Return the [x, y] coordinate for the center point of the cell that contains the specified text.  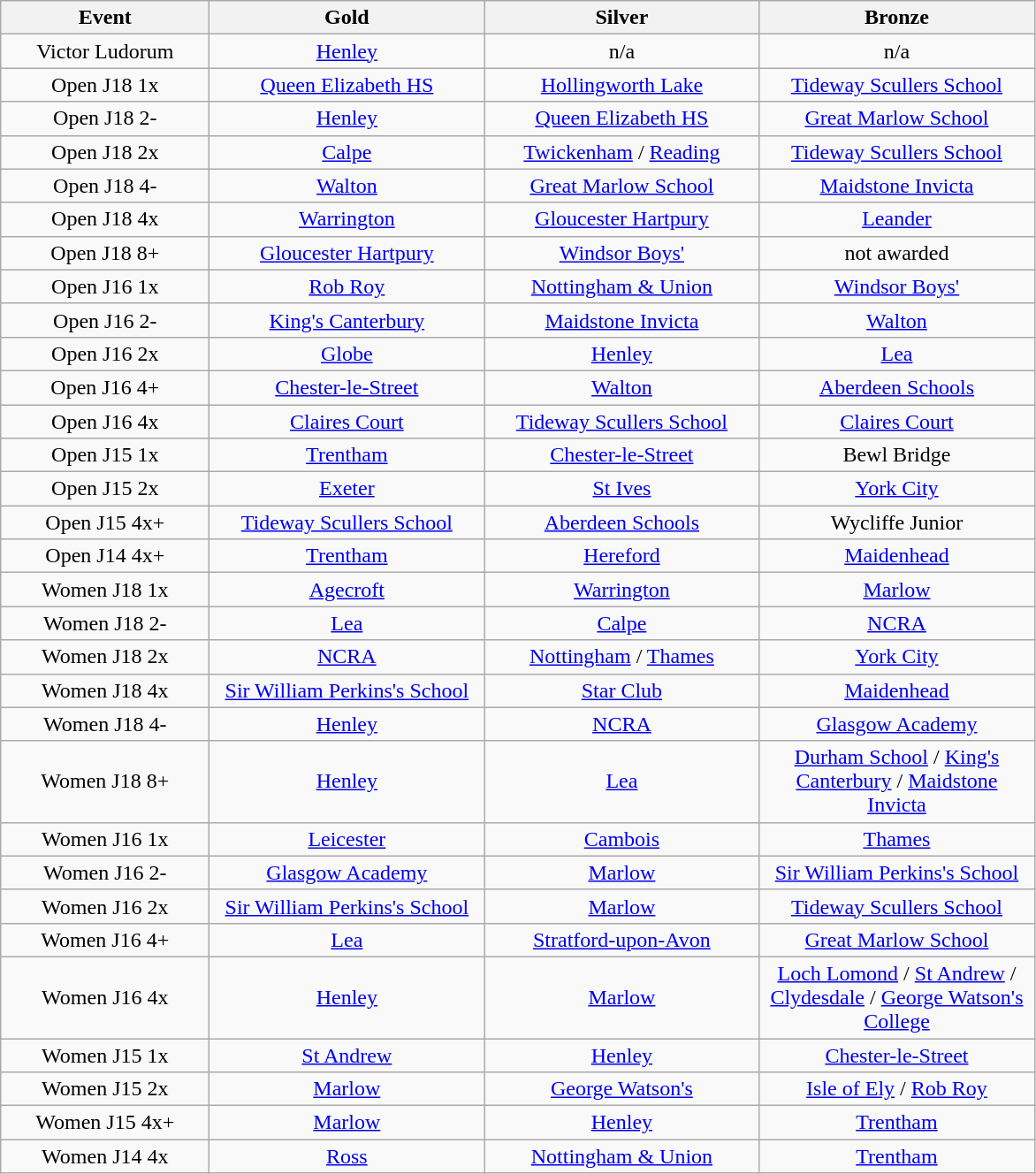
Women J18 2- [105, 623]
Open J16 1x [105, 286]
Open J15 1x [105, 455]
Women J18 8+ [105, 781]
Isle of Ely / Rob Roy [896, 1089]
Nottingham / Thames [622, 657]
Women J15 2x [105, 1089]
not awarded [896, 253]
Women J15 4x+ [105, 1123]
Leander [896, 219]
Women J18 4x [105, 690]
Open J16 4+ [105, 387]
Agecroft [347, 590]
Hollingworth Lake [622, 85]
Bewl Bridge [896, 455]
Thames [896, 839]
Exeter [347, 489]
Open J18 4x [105, 219]
Victor Ludorum [105, 51]
Open J15 4x+ [105, 522]
Women J16 1x [105, 839]
Open J18 4- [105, 186]
Women J16 2- [105, 873]
Open J15 2x [105, 489]
Wycliffe Junior [896, 522]
St Andrew [347, 1055]
Open J16 2x [105, 354]
Gold [347, 18]
Women J18 1x [105, 590]
Open J18 1x [105, 85]
Silver [622, 18]
Cambois [622, 839]
Bronze [896, 18]
Leicester [347, 839]
Women J16 4+ [105, 940]
Star Club [622, 690]
St Ives [622, 489]
Women J18 4- [105, 724]
Women J15 1x [105, 1055]
Open J18 8+ [105, 253]
Globe [347, 354]
Event [105, 18]
King's Canterbury [347, 320]
Women J18 2x [105, 657]
Open J16 2- [105, 320]
Hereford [622, 556]
George Watson's [622, 1089]
Open J16 4x [105, 422]
Open J14 4x+ [105, 556]
Women J14 4x [105, 1156]
Ross [347, 1156]
Stratford-upon-Avon [622, 940]
Women J16 2x [105, 906]
Twickenham / Reading [622, 152]
Loch Lomond / St Andrew / Clydesdale / George Watson's College [896, 997]
Open J18 2- [105, 118]
Open J18 2x [105, 152]
Women J16 4x [105, 997]
Rob Roy [347, 286]
Durham School / King's Canterbury / Maidstone Invicta [896, 781]
